Detect which cell encompasses the target text, then output its (x, y) center coordinate. 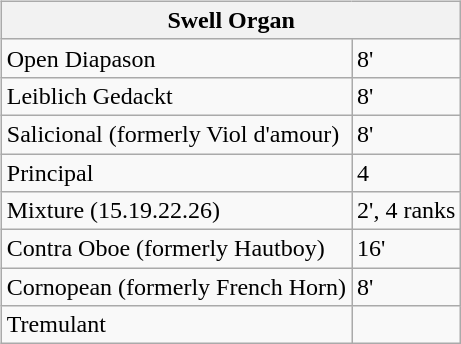
2', 4 ranks (406, 211)
Principal (176, 173)
Cornopean (formerly French Horn) (176, 287)
Open Diapason (176, 58)
Contra Oboe (formerly Hautboy) (176, 249)
Tremulant (176, 325)
Swell Organ (231, 20)
4 (406, 173)
Leiblich Gedackt (176, 96)
Mixture (15.19.22.26) (176, 211)
Salicional (formerly Viol d'amour) (176, 134)
16' (406, 249)
